Capture the cell that displays the provided text and extract its [X, Y] central coordinate. 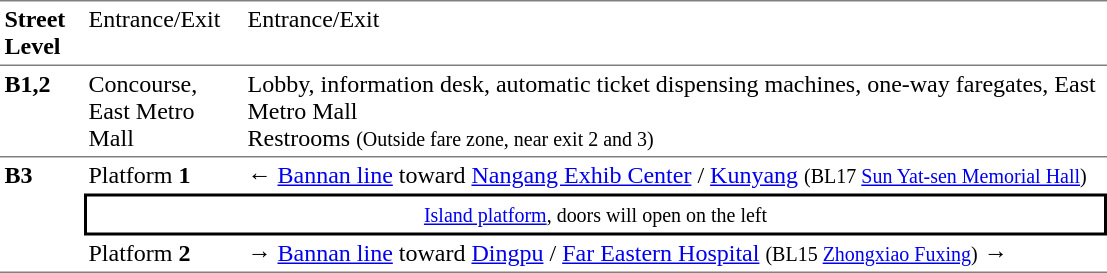
Concourse, East Metro Mall [164, 112]
← Bannan line toward Nangang Exhib Center / Kunyang (BL17 Sun Yat-sen Memorial Hall) [675, 176]
Platform 1 [164, 176]
Lobby, information desk, automatic ticket dispensing machines, one-way faregates, East Metro MallRestrooms (Outside fare zone, near exit 2 and 3) [675, 112]
Island platform, doors will open on the left [596, 215]
B1,2 [42, 112]
Street Level [42, 33]
